For the text-containing cell, return its midpoint in [X, Y] coordinate format. 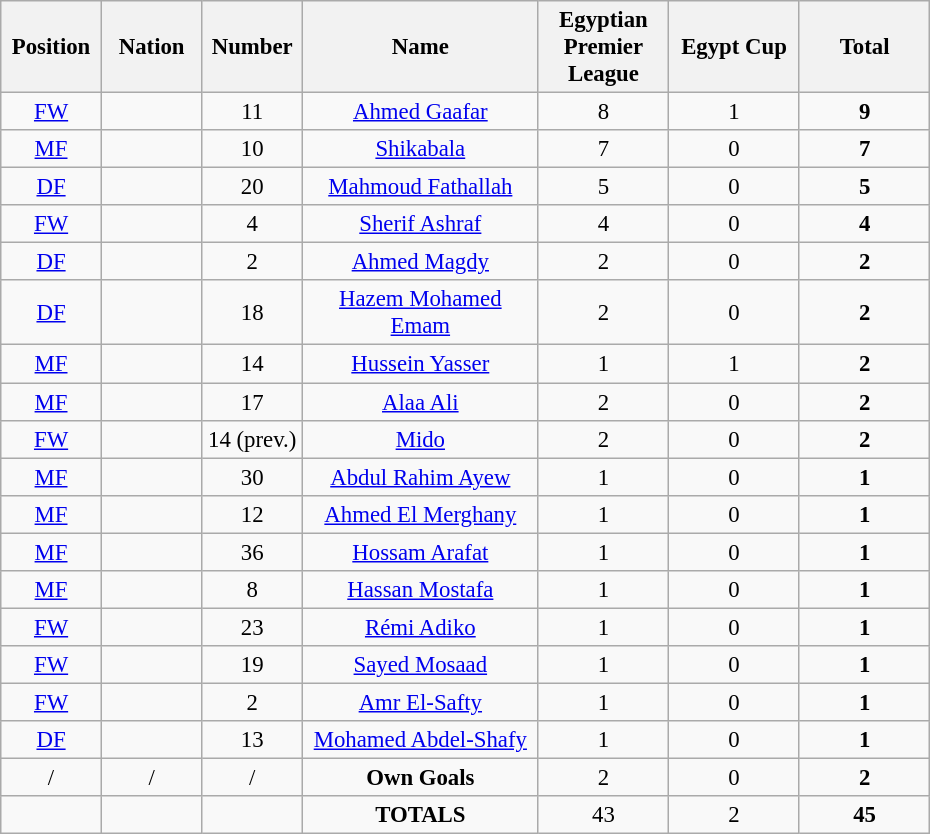
Mido [421, 439]
Sherif Ashraf [421, 224]
Nation [152, 47]
Egyptian Premier League [604, 47]
Alaa Ali [421, 402]
Ahmed Gaafar [421, 112]
Shikabala [421, 149]
Hossam Arafat [421, 552]
Ahmed Magdy [421, 262]
11 [252, 112]
Hassan Mostafa [421, 590]
30 [252, 477]
14 [252, 364]
Hazem Mohamed Emam [421, 312]
10 [252, 149]
Hussein Yasser [421, 364]
19 [252, 665]
Number [252, 47]
13 [252, 740]
TOTALS [421, 815]
Rémi Adiko [421, 627]
9 [864, 112]
17 [252, 402]
Position [52, 47]
Ahmed El Merghany [421, 514]
Own Goals [421, 778]
12 [252, 514]
23 [252, 627]
18 [252, 312]
14 (prev.) [252, 439]
43 [604, 815]
36 [252, 552]
Total [864, 47]
45 [864, 815]
Abdul Rahim Ayew [421, 477]
Egypt Cup [734, 47]
Sayed Mosaad [421, 665]
Name [421, 47]
Mahmoud Fathallah [421, 187]
20 [252, 187]
Amr El-Safty [421, 702]
Mohamed Abdel-Shafy [421, 740]
